From the cell containing the given text, extract its center point as [X, Y] coordinate. 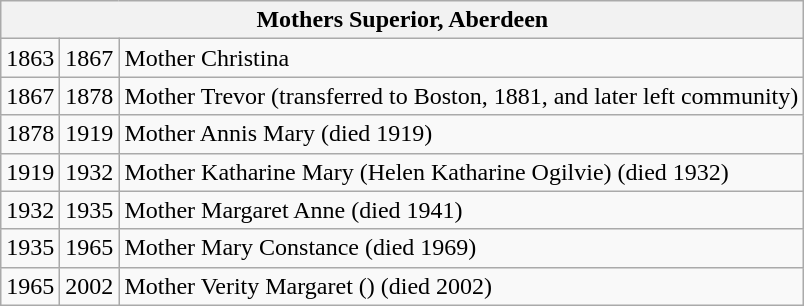
Mothers Superior, Aberdeen [402, 20]
Mother Trevor (transferred to Boston, 1881, and later left community) [462, 96]
Mother Margaret Anne (died 1941) [462, 210]
Mother Verity Margaret () (died 2002) [462, 286]
Mother Katharine Mary (Helen Katharine Ogilvie) (died 1932) [462, 172]
1863 [30, 58]
Mother Annis Mary (died 1919) [462, 134]
2002 [90, 286]
Mother Christina [462, 58]
Mother Mary Constance (died 1969) [462, 248]
